From the cell containing the given text, extract its center point as (X, Y) coordinate. 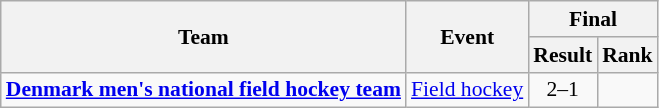
Denmark men's national field hockey team (204, 90)
Final (592, 19)
Event (467, 36)
Result (562, 55)
2–1 (562, 90)
Rank (628, 55)
Team (204, 36)
Field hockey (467, 90)
